Search for the cell housing the specified text and yield its (X, Y) center coordinate. 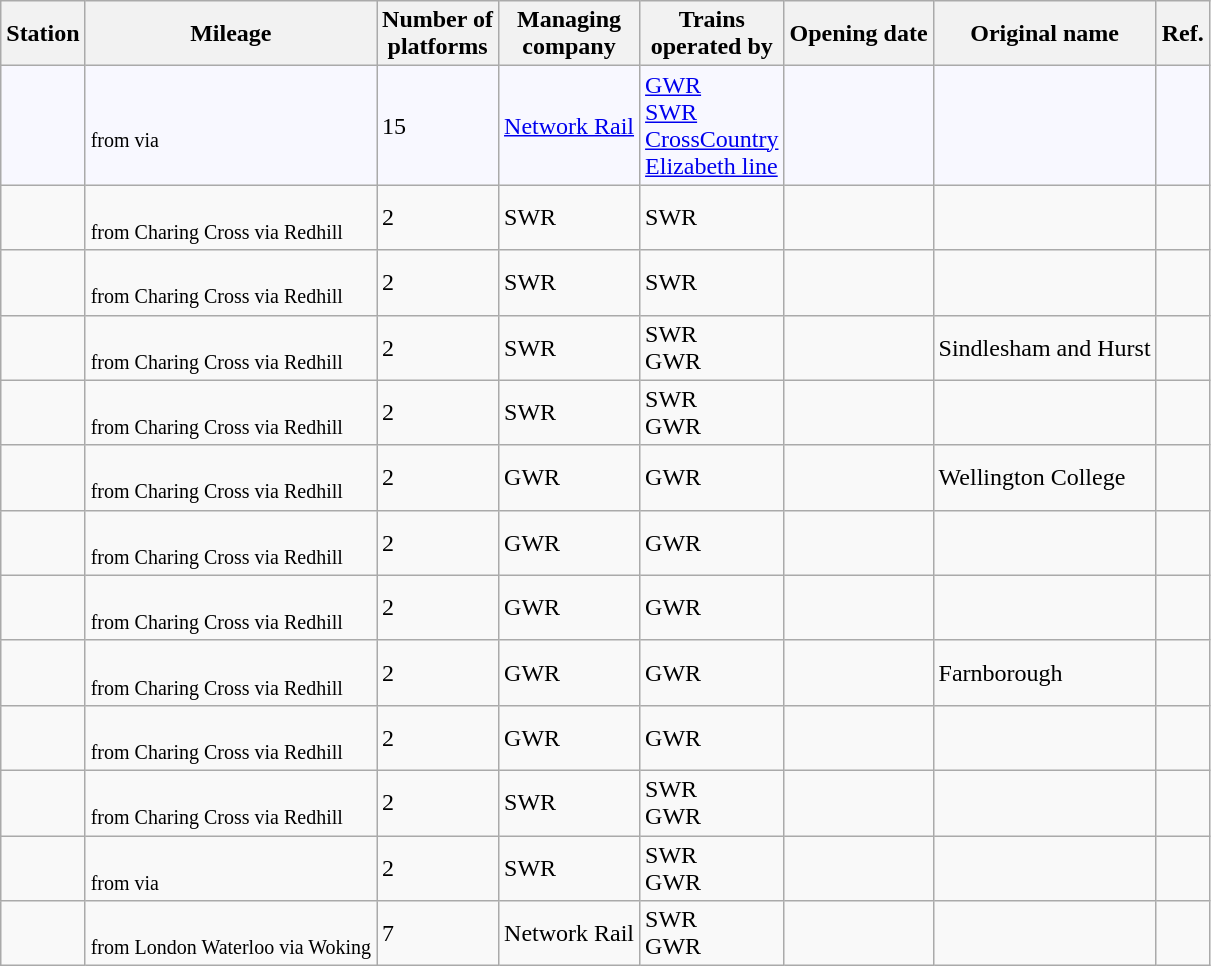
Managing company (570, 34)
Trains operated by (712, 34)
Original name (1044, 34)
Opening date (858, 34)
Station (43, 34)
Sindlesham and Hurst (1044, 348)
Ref. (1182, 34)
Number of platforms (438, 34)
from London Waterloo via Woking (230, 934)
15 (438, 126)
7 (438, 934)
Wellington College (1044, 478)
Mileage (230, 34)
GWRSWRCrossCountryElizabeth line (712, 126)
Farnborough (1044, 672)
